Return the (X, Y) coordinate for the center point of the cell that contains the specified text.  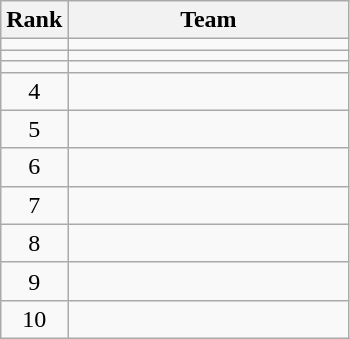
4 (34, 91)
7 (34, 205)
Rank (34, 20)
5 (34, 129)
8 (34, 243)
6 (34, 167)
Team (208, 20)
9 (34, 281)
10 (34, 319)
